Locate the cell with the specified text and output its (x, y) center coordinate. 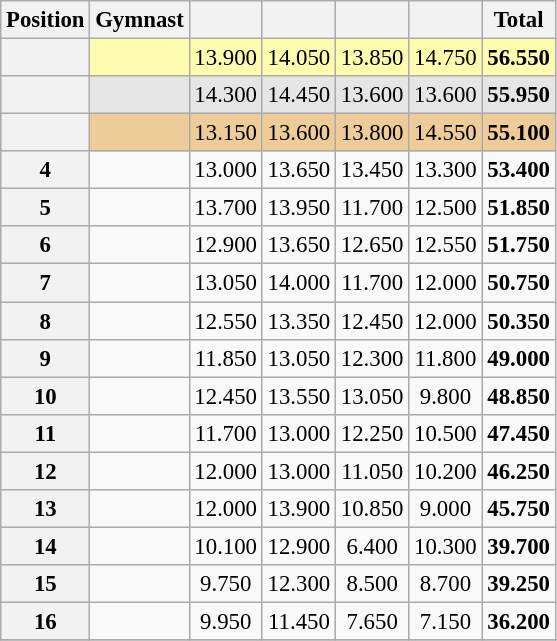
Gymnast (140, 20)
51.750 (518, 245)
39.700 (518, 546)
50.350 (518, 321)
8.700 (446, 584)
6.400 (372, 546)
47.450 (518, 433)
39.250 (518, 584)
10 (46, 396)
13.950 (298, 208)
12.250 (372, 433)
11.850 (226, 358)
9.800 (446, 396)
13.300 (446, 170)
46.250 (518, 471)
4 (46, 170)
14.450 (298, 95)
Position (46, 20)
12 (46, 471)
8 (46, 321)
5 (46, 208)
10.200 (446, 471)
9.000 (446, 509)
14 (46, 546)
56.550 (518, 58)
12.650 (372, 245)
48.850 (518, 396)
36.200 (518, 621)
55.100 (518, 133)
13.700 (226, 208)
14.300 (226, 95)
11.050 (372, 471)
7.650 (372, 621)
7 (46, 283)
14.050 (298, 58)
14.550 (446, 133)
51.850 (518, 208)
55.950 (518, 95)
14.000 (298, 283)
10.500 (446, 433)
10.100 (226, 546)
13.350 (298, 321)
11.450 (298, 621)
8.500 (372, 584)
13.550 (298, 396)
9 (46, 358)
50.750 (518, 283)
16 (46, 621)
13.150 (226, 133)
11.800 (446, 358)
13.450 (372, 170)
6 (46, 245)
Total (518, 20)
49.000 (518, 358)
12.500 (446, 208)
10.850 (372, 509)
13.800 (372, 133)
15 (46, 584)
13 (46, 509)
45.750 (518, 509)
14.750 (446, 58)
9.950 (226, 621)
53.400 (518, 170)
11 (46, 433)
10.300 (446, 546)
9.750 (226, 584)
13.850 (372, 58)
7.150 (446, 621)
